Identify which cell holds the provided text, then report its (x, y) central coordinate. 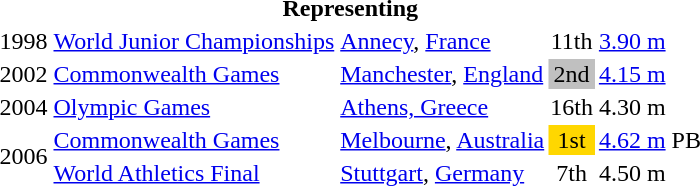
11th (572, 41)
World Junior Championships (194, 41)
Manchester, England (442, 74)
Olympic Games (194, 107)
2nd (572, 74)
1st (572, 140)
Annecy, France (442, 41)
Melbourne, Australia (442, 140)
Athens, Greece (442, 107)
16th (572, 107)
